Capture the cell that displays the provided text and extract its [X, Y] central coordinate. 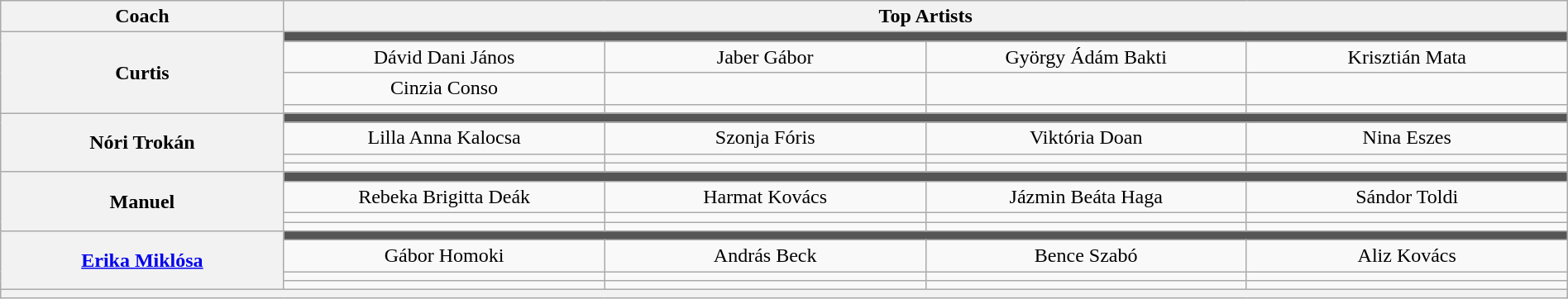
Szonja Fóris [765, 138]
Jaber Gábor [765, 57]
András Beck [765, 256]
Dávid Dani János [444, 57]
Rebeka Brigitta Deák [444, 197]
Aliz Kovács [1407, 256]
Sándor Toldi [1407, 197]
Viktória Doan [1086, 138]
Lilla Anna Kalocsa [444, 138]
Gábor Homoki [444, 256]
Cinzia Conso [444, 88]
Bence Szabó [1086, 256]
Erika Miklósa [142, 261]
Nóri Trokán [142, 142]
Jázmin Beáta Haga [1086, 197]
Nina Eszes [1407, 138]
Top Artists [925, 17]
Manuel [142, 202]
Krisztián Mata [1407, 57]
György Ádám Bakti [1086, 57]
Harmat Kovács [765, 197]
Coach [142, 17]
Curtis [142, 73]
